Locate the cell with the specified text and output its [X, Y] center coordinate. 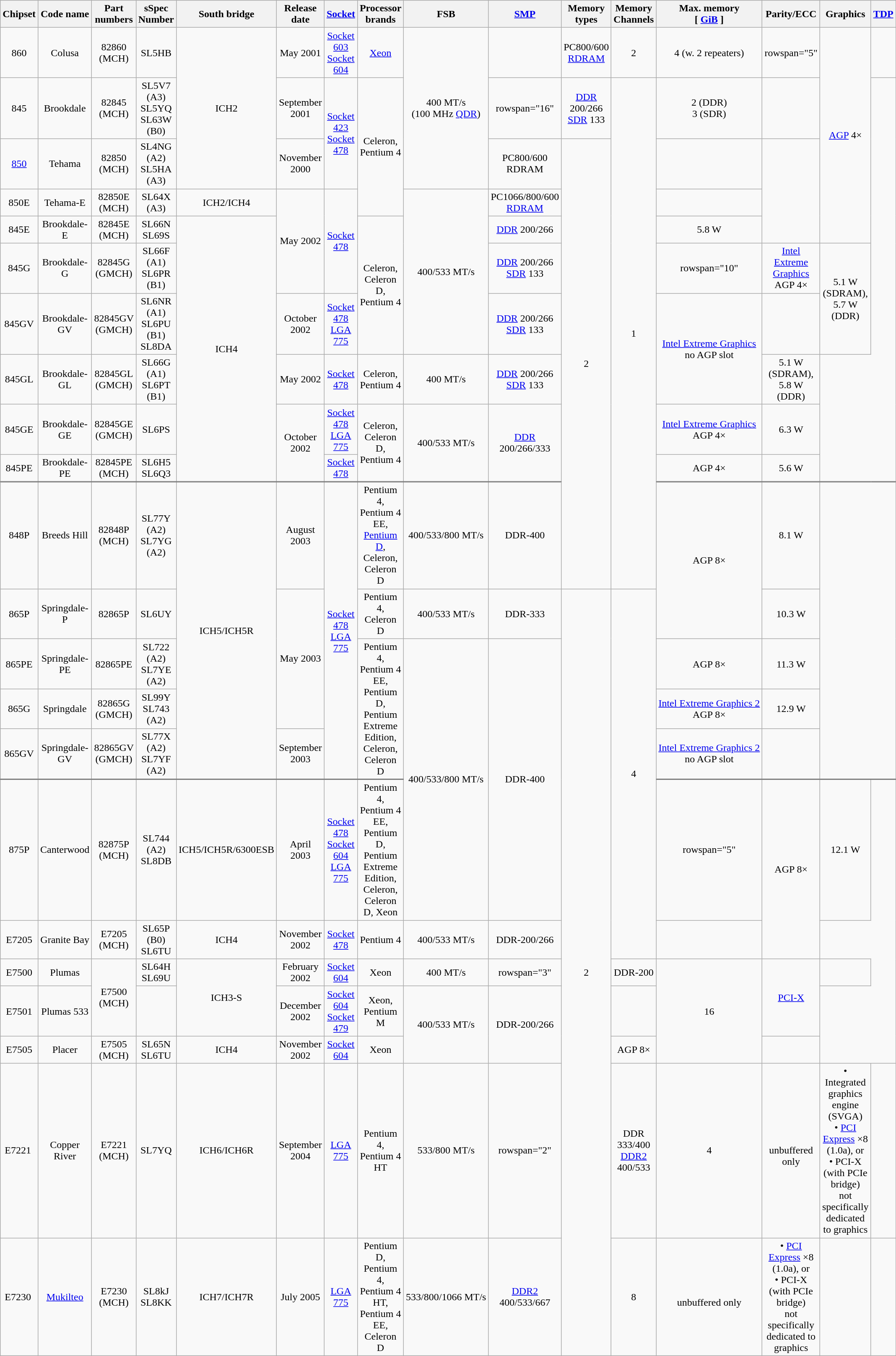
Socket [340, 14]
SMP [525, 14]
rowspan="2" [525, 1151]
SL6PS [156, 429]
SL66F (A1)SL6PR (B1) [156, 268]
12.1 W [845, 850]
Brookdale-GL [65, 379]
82845E (MCH) [114, 230]
Mukilteo [65, 1296]
SL7YQ [156, 1151]
ICH5/ICH5R [226, 631]
Xeon, Pentium M [380, 1011]
Springdale-P [65, 614]
82845PE (MCH) [114, 468]
SL4NG (A2)SL5HA (A3) [156, 164]
DDR 200/266/333 [525, 443]
4 (w. 2 repeaters) [709, 53]
Socket 603 Socket 604 [340, 53]
82860 (MCH) [114, 53]
8 [634, 1296]
SL64HSL69U [156, 973]
SL744 (A2)SL8DB [156, 850]
SL99YSL743 (A2) [156, 709]
Memory types [586, 14]
82865G (GMCH) [114, 709]
E7230 [19, 1296]
2 (DDR)3 (SDR) [709, 108]
ICH7/ICH7R [226, 1296]
May 2001 [301, 53]
Pentium 4, Celeron D [380, 614]
SL6H5SL6Q3 [156, 468]
E7230 (MCH) [114, 1296]
SL66G (A1)SL6PT (B1) [156, 379]
South bridge [226, 14]
September 2004 [301, 1151]
December 2002 [301, 1011]
E7505 [19, 1050]
ICH5/ICH5R/6300ESB [226, 850]
850 [19, 164]
ICH3-S [226, 998]
82848P (MCH) [114, 535]
Socket 604Socket 479 [340, 1011]
845E [19, 230]
Code name [65, 14]
Springdale-PE [65, 664]
E7205 (MCH) [114, 940]
82865GV (GMCH) [114, 754]
Brookdale-PE [65, 468]
Colusa [65, 53]
DDR-200 [634, 973]
1 [634, 333]
Placer [65, 1050]
E7205 [19, 940]
11.3 W [791, 664]
SL77Y (A2)SL7YG (A2) [156, 535]
Graphics [845, 14]
E7501 [19, 1011]
845G [19, 268]
Pentium D,Pentium 4, Pentium 4 HT, Pentium 4 EE, Celeron D [380, 1296]
Chipset [19, 14]
Brookdale-G [65, 268]
rowspan="3" [525, 973]
845 [19, 108]
sSpec Number [156, 14]
SL66NSL69S [156, 230]
82845G (GMCH) [114, 268]
533/800/1066 MT/s [446, 1296]
860 [19, 53]
Part numbers [114, 14]
E7221 (MCH) [114, 1151]
E7221 [19, 1151]
April 2003 [301, 850]
Socket 478Socket 604LGA 775 [340, 850]
E7500 (MCH) [114, 998]
SL722 (A2)SL7YE (A2) [156, 664]
November 2000 [301, 164]
September 2001 [301, 108]
September 2003 [301, 754]
Granite Bay [65, 940]
PCI-X [791, 998]
July 2005 [301, 1296]
ICH2 [226, 108]
ICH6/ICH6R [226, 1151]
rowspan="16" [525, 108]
6.3 W [791, 429]
Intel Extreme Graphicsno AGP slot [709, 349]
845GV [19, 324]
PC1066/800/600 RDRAM [525, 202]
82875P (MCH) [114, 850]
SL5V7 (A3)SL5YQSL63W (B0) [156, 108]
TDP [883, 14]
533/800 MT/s [446, 1151]
SL65NSL6TU [156, 1050]
Springdale-GV [65, 754]
845GL [19, 379]
E7500 [19, 973]
400 MT/s(100 MHz QDR) [446, 108]
845GE [19, 429]
SL6NR (A1)SL6PU (B1)SL8DA [156, 324]
SL6UY [156, 614]
Plumas [65, 973]
February 2002 [301, 973]
5.1 W (SDRAM),5.7 W (DDR) [845, 299]
Tehama-E [65, 202]
Intel Extreme Graphics 2AGP 8× [709, 709]
Brookdale-GV [65, 324]
16 [709, 1011]
848P [19, 535]
ICH2/ICH4 [226, 202]
FSB [446, 14]
SL5HB [156, 53]
Plumas 533 [65, 1011]
Canterwood [65, 850]
82865PE [114, 664]
Brookdale-E [65, 230]
SL65P (B0)SL6TU [156, 940]
845PE [19, 468]
Pentium 4 [380, 940]
Pentium 4, Pentium 4 EE, Pentium D,Pentium Extreme Edition, Celeron,Celeron D, Xeon [380, 850]
12.9 W [791, 709]
Socket 423Socket 478 [340, 133]
10.3 W [791, 614]
E7505 (MCH) [114, 1050]
Brookdale [65, 108]
865GV [19, 754]
5.8 W [709, 230]
Pentium 4, Pentium 4 HT [380, 1151]
Tehama [65, 164]
5.6 W [791, 468]
DDR-333 [525, 614]
Brookdale-GE [65, 429]
82845GE (GMCH) [114, 429]
DDR 333/400DDR2 400/533 [634, 1151]
82850 (MCH) [114, 164]
Pentium 4, Pentium 4 EE, Pentium D,Pentium Extreme Edition, Celeron,Celeron D [380, 709]
82845GV (GMCH) [114, 324]
5.1 W (SDRAM),5.8 W (DDR) [791, 379]
DDR 200/266 [525, 230]
SL64X (A3) [156, 202]
Intel Extreme Graphics 2no AGP slot [709, 754]
DDR2 400/533/667 [525, 1296]
rowspan="10" [709, 268]
875P [19, 850]
Pentium 4, Pentium 4 EE, Pentium D,Celeron, Celeron D [380, 535]
May 2003 [301, 658]
865P [19, 614]
August 2003 [301, 535]
SL77X (A2)SL7YF (A2) [156, 754]
8.1 W [791, 535]
850E [19, 202]
SL8kJSL8KK [156, 1296]
82850E (MCH) [114, 202]
• Integrated graphics engine (SVGA)• PCI Express ×8 (1.0a), or• PCI-X (with PCIe bridge)not specifically dedicated to graphics [845, 1151]
• PCI Express ×8 (1.0a), or• PCI-X (with PCIe bridge)not specifically dedicated to graphics [791, 1296]
Copper River [65, 1151]
Memory Channels [634, 14]
82845GL (GMCH) [114, 379]
Parity/ECC [791, 14]
Breeds Hill [65, 535]
82865P [114, 614]
Processor brands [380, 14]
Springdale [65, 709]
82845 (MCH) [114, 108]
865G [19, 709]
Release date [301, 14]
Max. memory[ GiB ] [709, 14]
865PE [19, 664]
